Determine the [x, y] coordinate at the center of the cell enclosing the given text.  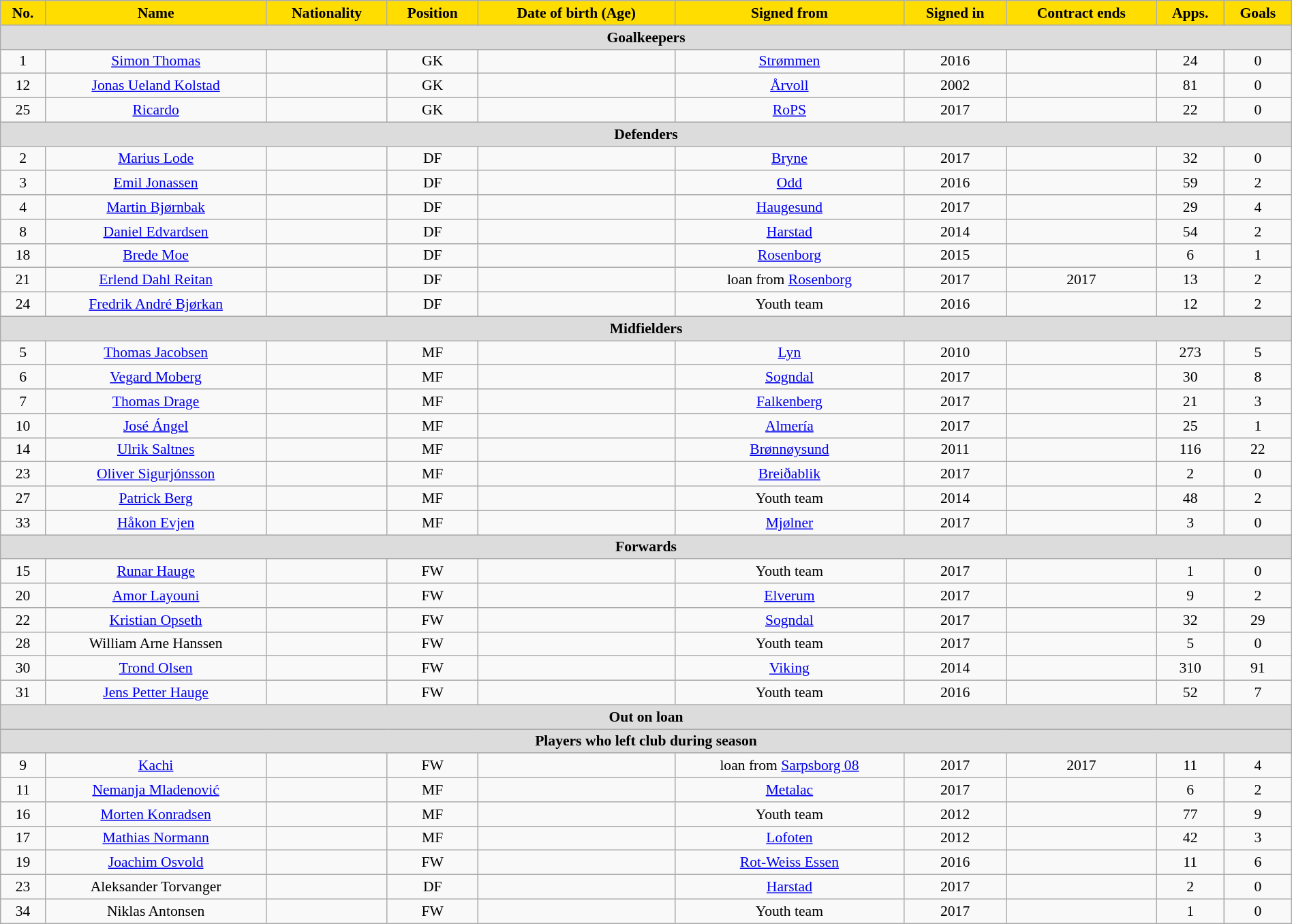
Simon Thomas [155, 61]
52 [1190, 693]
Brønnøysund [789, 450]
Breiðablik [789, 474]
19 [23, 863]
Bryne [789, 159]
14 [23, 450]
Elverum [789, 596]
Aleksander Torvanger [155, 887]
Strømmen [789, 61]
116 [1190, 450]
Jonas Ueland Kolstad [155, 86]
Lyn [789, 353]
Lofoten [789, 838]
Kristian Opseth [155, 620]
31 [23, 693]
Defenders [646, 134]
91 [1258, 668]
Erlend Dahl Reitan [155, 280]
2011 [955, 450]
2002 [955, 86]
Apps. [1190, 13]
2010 [955, 353]
77 [1190, 814]
Oliver Sigurjónsson [155, 474]
Mjølner [789, 523]
Players who left club during season [646, 741]
Trond Olsen [155, 668]
48 [1190, 499]
2015 [955, 256]
Ricardo [155, 110]
Haugesund [789, 207]
54 [1190, 232]
Marius Lode [155, 159]
Thomas Drage [155, 401]
Vegard Moberg [155, 378]
17 [23, 838]
Goalkeepers [646, 37]
Name [155, 13]
Goals [1258, 13]
Håkon Evjen [155, 523]
Jens Petter Hauge [155, 693]
No. [23, 13]
Joachim Osvold [155, 863]
Brede Moe [155, 256]
273 [1190, 353]
Patrick Berg [155, 499]
81 [1190, 86]
Mathias Normann [155, 838]
Thomas Jacobsen [155, 353]
Falkenberg [789, 401]
Date of birth (Age) [576, 13]
33 [23, 523]
28 [23, 644]
Nemanja Mladenović [155, 790]
loan from Sarpsborg 08 [789, 766]
16 [23, 814]
Fredrik André Bjørkan [155, 305]
Odd [789, 183]
Emil Jonassen [155, 183]
Niklas Antonsen [155, 911]
Morten Konradsen [155, 814]
Daniel Edvardsen [155, 232]
Rosenborg [789, 256]
Signed in [955, 13]
Nationality [327, 13]
27 [23, 499]
Almería [789, 426]
Amor Layouni [155, 596]
Kachi [155, 766]
13 [1190, 280]
34 [23, 911]
59 [1190, 183]
Ulrik Saltnes [155, 450]
Signed from [789, 13]
10 [23, 426]
Contract ends [1081, 13]
310 [1190, 668]
Årvoll [789, 86]
Runar Hauge [155, 572]
Metalac [789, 790]
42 [1190, 838]
José Ángel [155, 426]
Viking [789, 668]
15 [23, 572]
18 [23, 256]
Midfielders [646, 328]
Rot-Weiss Essen [789, 863]
RoPS [789, 110]
Position [432, 13]
Forwards [646, 547]
loan from Rosenborg [789, 280]
20 [23, 596]
Out on loan [646, 717]
Martin Bjørnbak [155, 207]
William Arne Hanssen [155, 644]
